Provide the [X, Y] coordinate of the cell's center where the given text is located.  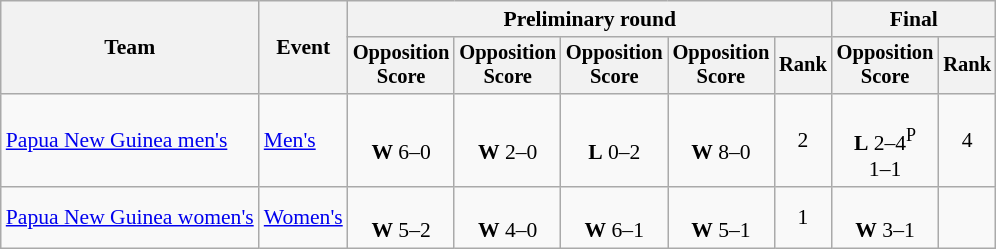
W 6–0 [402, 140]
Event [304, 48]
Preliminary round [590, 19]
L 0–2 [614, 140]
Women's [304, 218]
Men's [304, 140]
W 8–0 [722, 140]
L 2–4P1–1 [886, 140]
W 5–1 [722, 218]
2 [803, 140]
Team [130, 48]
1 [803, 218]
Papua New Guinea women's [130, 218]
Final [914, 19]
W 3–1 [886, 218]
Papua New Guinea men's [130, 140]
W 5–2 [402, 218]
4 [967, 140]
W 6–1 [614, 218]
W 2–0 [508, 140]
W 4–0 [508, 218]
